Detect which cell encompasses the target text, then output its [X, Y] center coordinate. 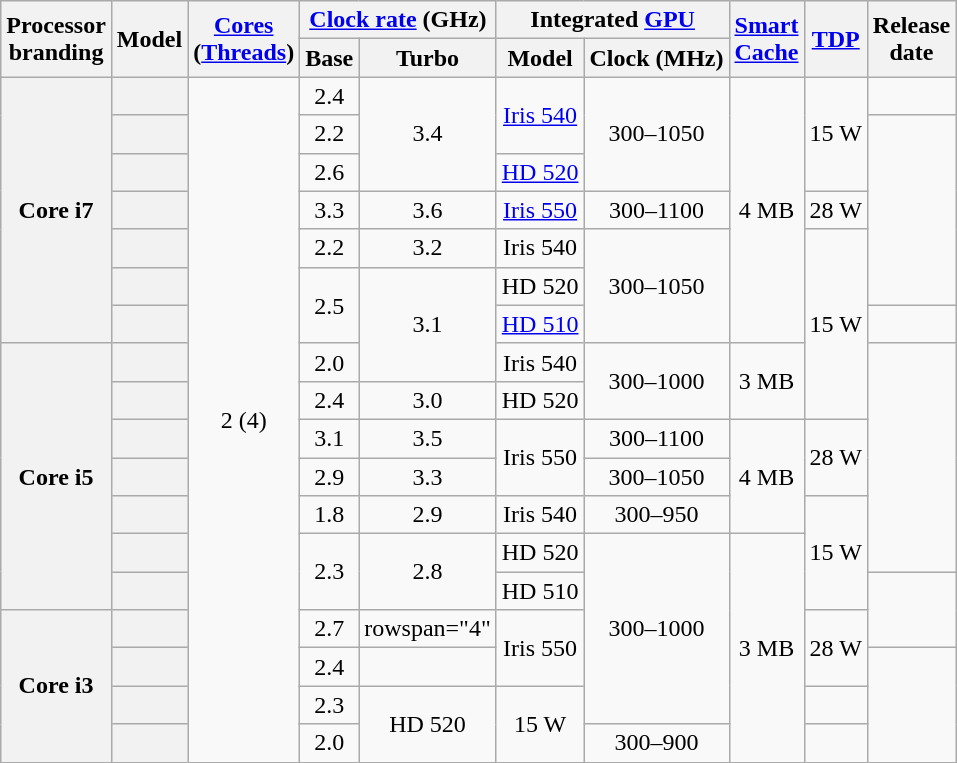
3.6 [428, 210]
3.0 [428, 400]
Core i5 [56, 476]
Processorbranding [56, 39]
Base [330, 58]
Clock (MHz) [656, 58]
1.8 [330, 515]
Integrated GPU [612, 20]
Core i3 [56, 686]
Core i7 [56, 210]
Turbo [428, 58]
300–900 [656, 743]
2.8 [428, 572]
2.7 [330, 629]
2 (4) [244, 420]
3.2 [428, 248]
Clock rate (GHz) [398, 20]
Releasedate [911, 39]
TDP [836, 39]
2.5 [330, 305]
3.4 [428, 134]
rowspan="4" [428, 629]
SmartCache [766, 39]
3.5 [428, 438]
300–950 [656, 515]
Cores(Threads) [244, 39]
2.6 [330, 172]
